For the text-containing cell, return its midpoint in (x, y) coordinate format. 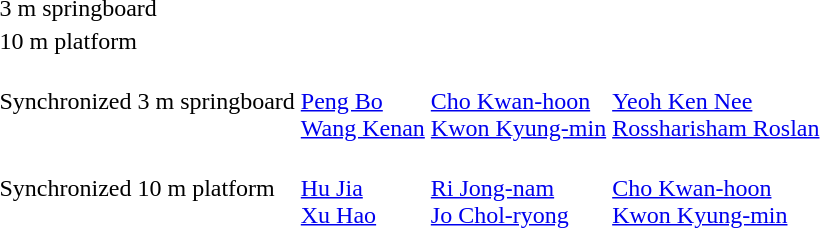
Cho Kwan-hoonKwon Kyung-min (518, 101)
Peng BoWang Kenan (362, 101)
